Find where the given text appears and provide that cell's center as [x, y] coordinate. 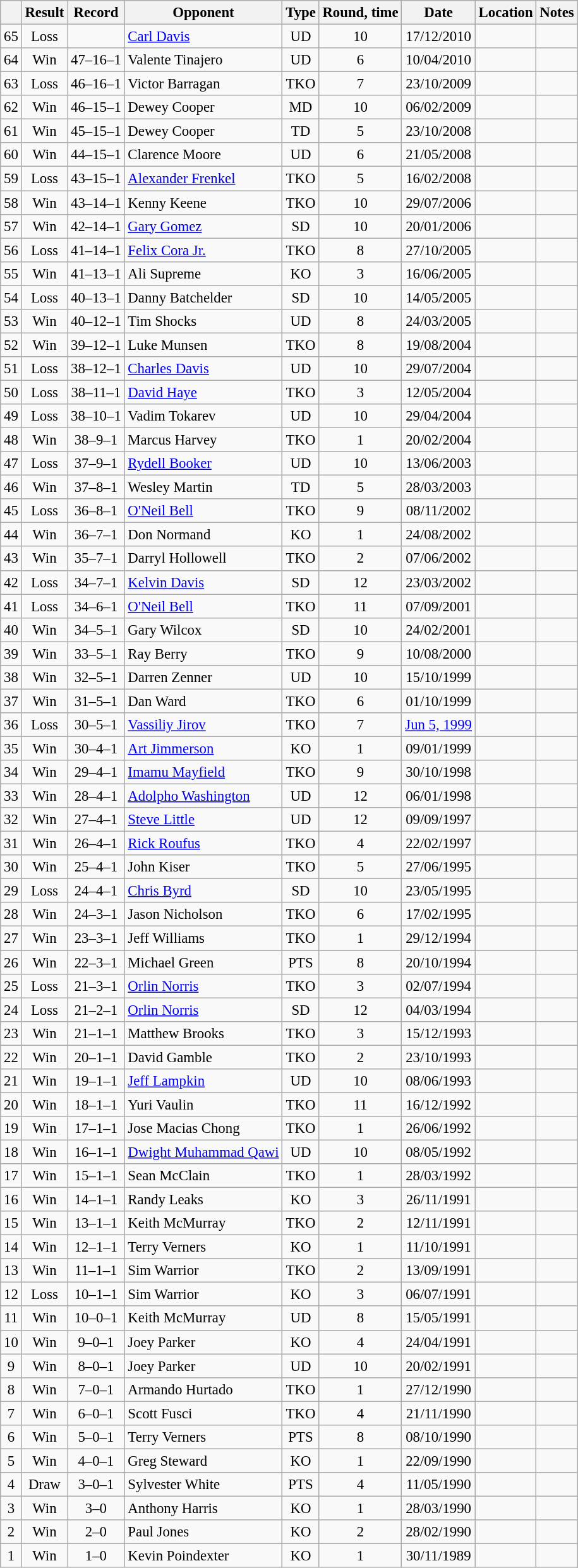
34–5–1 [96, 630]
27/06/1995 [438, 867]
41–14–1 [96, 250]
16/06/2005 [438, 273]
13 [11, 1271]
21/05/2008 [438, 155]
11/05/1990 [438, 1485]
23/10/2009 [438, 84]
17 [11, 1176]
37–9–1 [96, 464]
11/10/1991 [438, 1247]
24/08/2002 [438, 535]
Ali Supreme [203, 273]
16/02/2008 [438, 179]
44 [11, 535]
21–2–1 [96, 1010]
1–0 [96, 1556]
58 [11, 203]
19 [11, 1128]
47–16–1 [96, 60]
09/01/1999 [438, 748]
MD [301, 107]
40 [11, 630]
8–0–1 [96, 1366]
Marcus Harvey [203, 440]
30–5–1 [96, 725]
28/03/1992 [438, 1176]
37 [11, 701]
Art Jimmerson [203, 748]
23 [11, 1033]
60 [11, 155]
Sean McClain [203, 1176]
41–13–1 [96, 273]
21–1–1 [96, 1033]
43 [11, 559]
39–12–1 [96, 345]
Michael Green [203, 962]
12–1–1 [96, 1247]
40–12–1 [96, 321]
57 [11, 226]
20–1–1 [96, 1057]
45–15–1 [96, 131]
12/05/2004 [438, 392]
32 [11, 820]
22–3–1 [96, 962]
12/11/1991 [438, 1223]
20/10/1994 [438, 962]
47 [11, 464]
15–1–1 [96, 1176]
Yuri Vaulin [203, 1104]
10–1–1 [96, 1295]
52 [11, 345]
38–12–1 [96, 369]
Anthony Harris [203, 1508]
29/07/2004 [438, 369]
Gary Gomez [203, 226]
48 [11, 440]
07/06/2002 [438, 559]
16/12/1992 [438, 1104]
29/07/2006 [438, 203]
07/09/2001 [438, 606]
Opponent [203, 13]
Result [44, 13]
24–4–1 [96, 891]
Luke Munsen [203, 345]
Danny Batchelder [203, 297]
Round, time [360, 13]
24/02/2001 [438, 630]
19–1–1 [96, 1081]
18 [11, 1152]
24/03/2005 [438, 321]
06/01/1998 [438, 796]
John Kiser [203, 867]
29/04/2004 [438, 416]
Ray Berry [203, 654]
02/07/1994 [438, 986]
Steve Little [203, 820]
20/02/2004 [438, 440]
31–5–1 [96, 701]
9–0–1 [96, 1342]
Randy Leaks [203, 1200]
13–1–1 [96, 1223]
Date [438, 13]
6–0–1 [96, 1413]
Paul Jones [203, 1532]
Gary Wilcox [203, 630]
17–1–1 [96, 1128]
20/02/1991 [438, 1366]
36–7–1 [96, 535]
20/01/2006 [438, 226]
Vassiliy Jirov [203, 725]
44–15–1 [96, 155]
36–8–1 [96, 511]
13/06/2003 [438, 464]
Kenny Keene [203, 203]
14 [11, 1247]
15/10/1999 [438, 678]
Tim Shocks [203, 321]
27/12/1990 [438, 1389]
62 [11, 107]
Carl Davis [203, 37]
46–16–1 [96, 84]
26–4–1 [96, 844]
Dwight Muhammad Qawi [203, 1152]
42 [11, 582]
28/03/1990 [438, 1508]
29/12/1994 [438, 938]
Don Normand [203, 535]
5–0–1 [96, 1437]
01/10/1999 [438, 701]
23–3–1 [96, 938]
17/12/2010 [438, 37]
56 [11, 250]
37–8–1 [96, 488]
42–14–1 [96, 226]
Jeff Williams [203, 938]
10/04/2010 [438, 60]
23/10/1993 [438, 1057]
27/10/2005 [438, 250]
David Haye [203, 392]
51 [11, 369]
Jose Macias Chong [203, 1128]
38–11–1 [96, 392]
09/09/1997 [438, 820]
Jun 5, 1999 [438, 725]
27–4–1 [96, 820]
24/04/1991 [438, 1342]
Type [301, 13]
24–3–1 [96, 915]
David Gamble [203, 1057]
40–13–1 [96, 297]
34 [11, 772]
Imamu Mayfield [203, 772]
21/11/1990 [438, 1413]
26 [11, 962]
22 [11, 1057]
11–1–1 [96, 1271]
Draw [44, 1485]
54 [11, 297]
06/07/1991 [438, 1295]
Charles Davis [203, 369]
34–7–1 [96, 582]
Darren Zenner [203, 678]
55 [11, 273]
16 [11, 1200]
28/02/1990 [438, 1532]
50 [11, 392]
28/03/2003 [438, 488]
15/12/1993 [438, 1033]
25 [11, 986]
53 [11, 321]
Armando Hurtado [203, 1389]
4–0–1 [96, 1461]
46 [11, 488]
28 [11, 915]
26/11/1991 [438, 1200]
30–4–1 [96, 748]
Scott Fusci [203, 1413]
35 [11, 748]
24 [11, 1010]
08/06/1993 [438, 1081]
27 [11, 938]
Kelvin Davis [203, 582]
29 [11, 891]
18–1–1 [96, 1104]
08/11/2002 [438, 511]
31 [11, 844]
Sylvester White [203, 1485]
46–15–1 [96, 107]
Adolpho Washington [203, 796]
30 [11, 867]
Darryl Hollowell [203, 559]
25–4–1 [96, 867]
41 [11, 606]
30/10/1998 [438, 772]
13/09/1991 [438, 1271]
2–0 [96, 1532]
10–0–1 [96, 1319]
Valente Tinajero [203, 60]
22/09/1990 [438, 1461]
49 [11, 416]
Kevin Poindexter [203, 1556]
Alexander Frenkel [203, 179]
10/08/2000 [438, 654]
30/11/1989 [438, 1556]
Greg Steward [203, 1461]
36 [11, 725]
3–0–1 [96, 1485]
17/02/1995 [438, 915]
3–0 [96, 1508]
33–5–1 [96, 654]
14/05/2005 [438, 297]
35–7–1 [96, 559]
34–6–1 [96, 606]
Record [96, 13]
Chris Byrd [203, 891]
Victor Barragan [203, 84]
23/03/2002 [438, 582]
61 [11, 131]
39 [11, 654]
Location [505, 13]
Dan Ward [203, 701]
Notes [557, 13]
38 [11, 678]
Clarence Moore [203, 155]
15 [11, 1223]
38–9–1 [96, 440]
08/05/1992 [438, 1152]
23/05/1995 [438, 891]
59 [11, 179]
43–15–1 [96, 179]
26/06/1992 [438, 1128]
20 [11, 1104]
21 [11, 1081]
28–4–1 [96, 796]
Vadim Tokarev [203, 416]
16–1–1 [96, 1152]
63 [11, 84]
Felix Cora Jr. [203, 250]
14–1–1 [96, 1200]
21–3–1 [96, 986]
08/10/1990 [438, 1437]
64 [11, 60]
19/08/2004 [438, 345]
22/02/1997 [438, 844]
Jason Nicholson [203, 915]
15/05/1991 [438, 1319]
33 [11, 796]
Jeff Lampkin [203, 1081]
38–10–1 [96, 416]
43–14–1 [96, 203]
Rick Roufus [203, 844]
65 [11, 37]
23/10/2008 [438, 131]
Rydell Booker [203, 464]
06/02/2009 [438, 107]
Matthew Brooks [203, 1033]
7–0–1 [96, 1389]
04/03/1994 [438, 1010]
45 [11, 511]
Wesley Martin [203, 488]
29–4–1 [96, 772]
32–5–1 [96, 678]
